Capture the cell that displays the provided text and extract its (x, y) central coordinate. 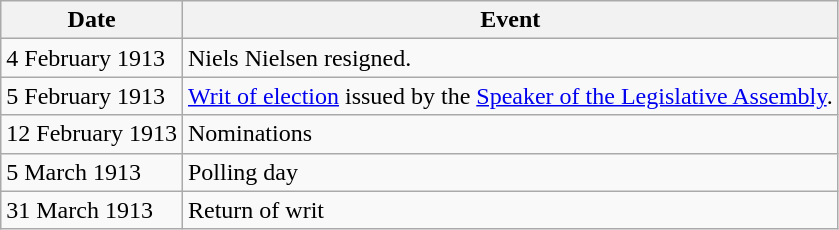
Niels Nielsen resigned. (510, 58)
5 February 1913 (92, 96)
Polling day (510, 172)
12 February 1913 (92, 134)
Return of writ (510, 210)
Nominations (510, 134)
Date (92, 20)
Writ of election issued by the Speaker of the Legislative Assembly. (510, 96)
4 February 1913 (92, 58)
5 March 1913 (92, 172)
Event (510, 20)
31 March 1913 (92, 210)
